For the text-containing cell, return its midpoint in [x, y] coordinate format. 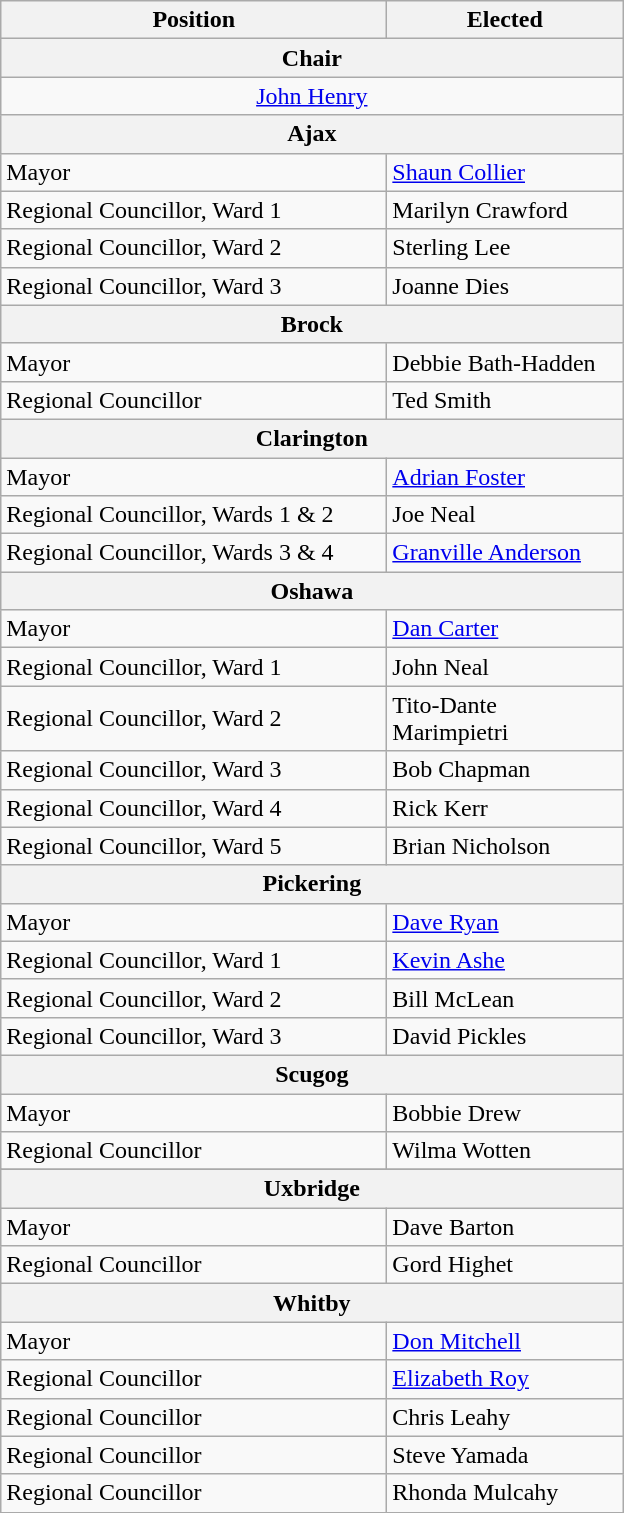
Wilma Wotten [505, 1151]
Scugog [312, 1074]
Granville Anderson [505, 553]
Rick Kerr [505, 808]
Ted Smith [505, 400]
Oshawa [312, 591]
Dan Carter [505, 629]
Uxbridge [312, 1189]
Steve Yamada [505, 1455]
Gord Highet [505, 1265]
Joanne Dies [505, 286]
Shaun Collier [505, 172]
David Pickles [505, 1036]
Brock [312, 324]
Chris Leahy [505, 1417]
Regional Councillor, Wards 3 & 4 [194, 553]
John Neal [505, 667]
Regional Councillor, Wards 1 & 2 [194, 515]
Adrian Foster [505, 477]
Elizabeth Roy [505, 1379]
Joe Neal [505, 515]
Regional Councillor, Ward 4 [194, 808]
Clarington [312, 438]
Bill McLean [505, 998]
Tito-Dante Marimpietri [505, 718]
Bob Chapman [505, 770]
Don Mitchell [505, 1341]
Regional Councillor, Ward 5 [194, 846]
Elected [505, 20]
Bobbie Drew [505, 1113]
Dave Ryan [505, 922]
Debbie Bath-Hadden [505, 362]
Pickering [312, 884]
John Henry [312, 96]
Ajax [312, 134]
Rhonda Mulcahy [505, 1493]
Chair [312, 58]
Sterling Lee [505, 248]
Brian Nicholson [505, 846]
Marilyn Crawford [505, 210]
Whitby [312, 1303]
Kevin Ashe [505, 960]
Dave Barton [505, 1227]
Position [194, 20]
